Find where the given text appears and provide that cell's center as (x, y) coordinate. 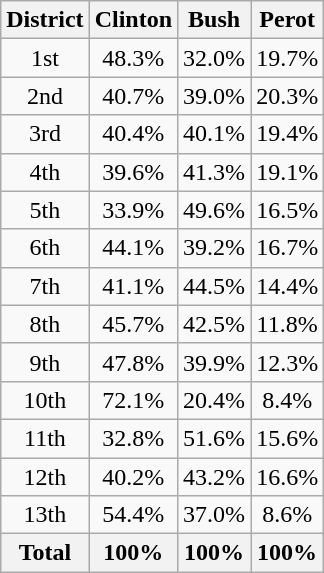
39.2% (214, 248)
16.6% (288, 477)
8.4% (288, 400)
32.8% (133, 438)
40.4% (133, 134)
11.8% (288, 324)
41.1% (133, 286)
49.6% (214, 210)
9th (45, 362)
Total (45, 553)
2nd (45, 96)
41.3% (214, 172)
39.6% (133, 172)
51.6% (214, 438)
Perot (288, 20)
48.3% (133, 58)
5th (45, 210)
3rd (45, 134)
20.3% (288, 96)
12.3% (288, 362)
7th (45, 286)
32.0% (214, 58)
37.0% (214, 515)
44.1% (133, 248)
45.7% (133, 324)
14.4% (288, 286)
40.1% (214, 134)
19.7% (288, 58)
12th (45, 477)
72.1% (133, 400)
13th (45, 515)
1st (45, 58)
16.7% (288, 248)
19.1% (288, 172)
15.6% (288, 438)
39.0% (214, 96)
20.4% (214, 400)
8th (45, 324)
Clinton (133, 20)
District (45, 20)
10th (45, 400)
43.2% (214, 477)
47.8% (133, 362)
33.9% (133, 210)
4th (45, 172)
6th (45, 248)
16.5% (288, 210)
44.5% (214, 286)
40.2% (133, 477)
8.6% (288, 515)
40.7% (133, 96)
39.9% (214, 362)
42.5% (214, 324)
54.4% (133, 515)
11th (45, 438)
19.4% (288, 134)
Bush (214, 20)
